Find where the given text appears and provide that cell's center as [x, y] coordinate. 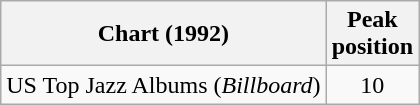
US Top Jazz Albums (Billboard) [164, 85]
10 [372, 85]
Chart (1992) [164, 34]
Peakposition [372, 34]
